Search for the cell housing the specified text and yield its [X, Y] center coordinate. 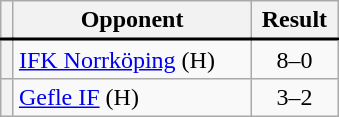
Gefle IF (H) [132, 97]
3–2 [295, 97]
8–0 [295, 60]
IFK Norrköping (H) [132, 60]
Opponent [132, 20]
Result [295, 20]
